Output the [x, y] coordinate of the center of the cell containing the given text.  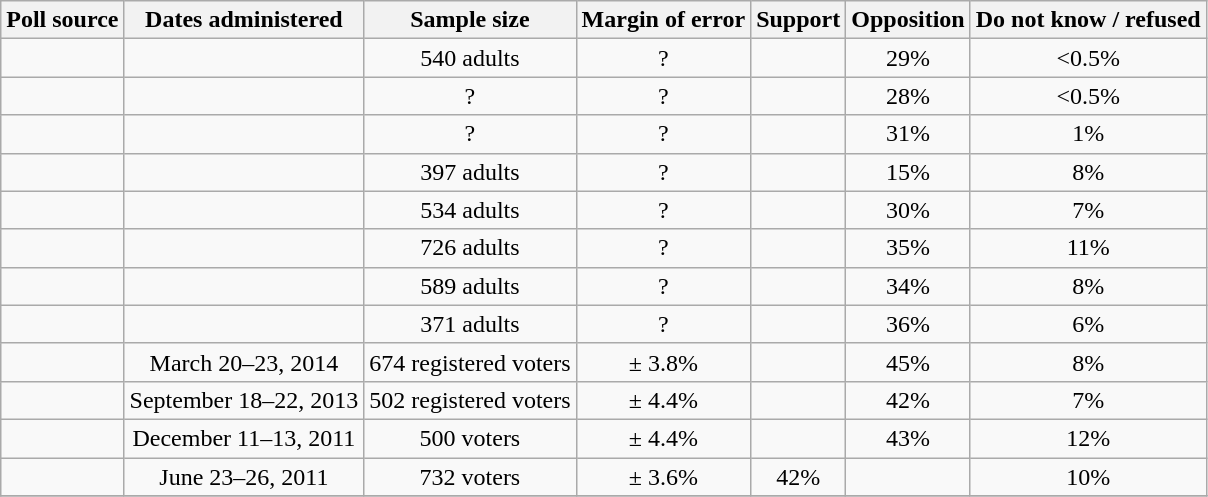
534 adults [470, 210]
29% [908, 58]
35% [908, 248]
540 adults [470, 58]
11% [1088, 248]
371 adults [470, 324]
Opposition [908, 20]
36% [908, 324]
15% [908, 172]
± 3.8% [664, 362]
34% [908, 286]
589 adults [470, 286]
± 3.6% [664, 477]
Margin of error [664, 20]
Dates administered [244, 20]
31% [908, 134]
397 adults [470, 172]
30% [908, 210]
Sample size [470, 20]
502 registered voters [470, 400]
1% [1088, 134]
726 adults [470, 248]
September 18–22, 2013 [244, 400]
Poll source [62, 20]
10% [1088, 477]
45% [908, 362]
500 voters [470, 438]
Support [798, 20]
March 20–23, 2014 [244, 362]
6% [1088, 324]
732 voters [470, 477]
December 11–13, 2011 [244, 438]
12% [1088, 438]
43% [908, 438]
28% [908, 96]
674 registered voters [470, 362]
Do not know / refused [1088, 20]
June 23–26, 2011 [244, 477]
